Identify which cell holds the provided text, then report its (x, y) central coordinate. 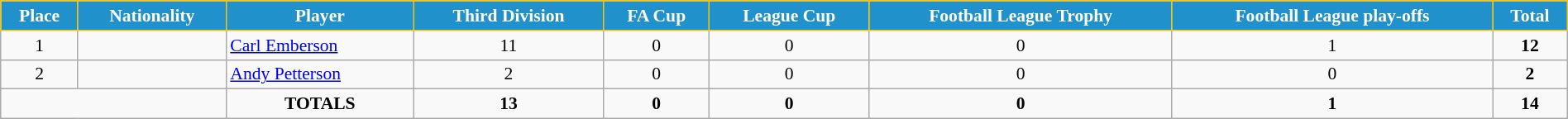
Player (319, 16)
Third Division (508, 16)
Andy Petterson (319, 74)
League Cup (789, 16)
Carl Emberson (319, 45)
11 (508, 45)
FA Cup (657, 16)
Nationality (152, 16)
Place (40, 16)
14 (1530, 104)
Football League play-offs (1331, 16)
Total (1530, 16)
Football League Trophy (1021, 16)
12 (1530, 45)
TOTALS (319, 104)
13 (508, 104)
